Find where the given text appears and provide that cell's center as [x, y] coordinate. 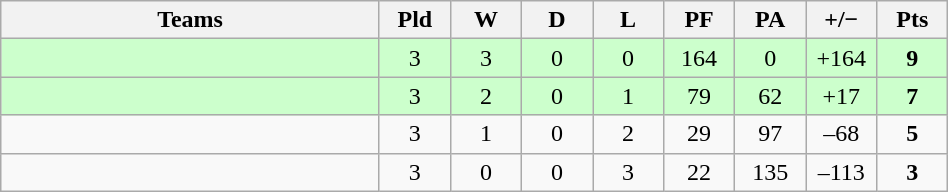
–113 [842, 172]
+17 [842, 96]
L [628, 20]
Pld [414, 20]
+/− [842, 20]
Pts [912, 20]
+164 [842, 58]
29 [700, 134]
PF [700, 20]
135 [770, 172]
W [486, 20]
7 [912, 96]
9 [912, 58]
–68 [842, 134]
5 [912, 134]
62 [770, 96]
164 [700, 58]
D [556, 20]
97 [770, 134]
Teams [190, 20]
79 [700, 96]
PA [770, 20]
22 [700, 172]
